Search for the cell housing the specified text and yield its (x, y) center coordinate. 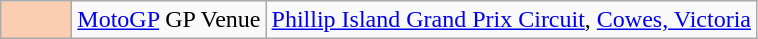
Phillip Island Grand Prix Circuit, Cowes, Victoria (511, 20)
MotoGP GP Venue (169, 20)
